Search for the cell housing the specified text and yield its (x, y) center coordinate. 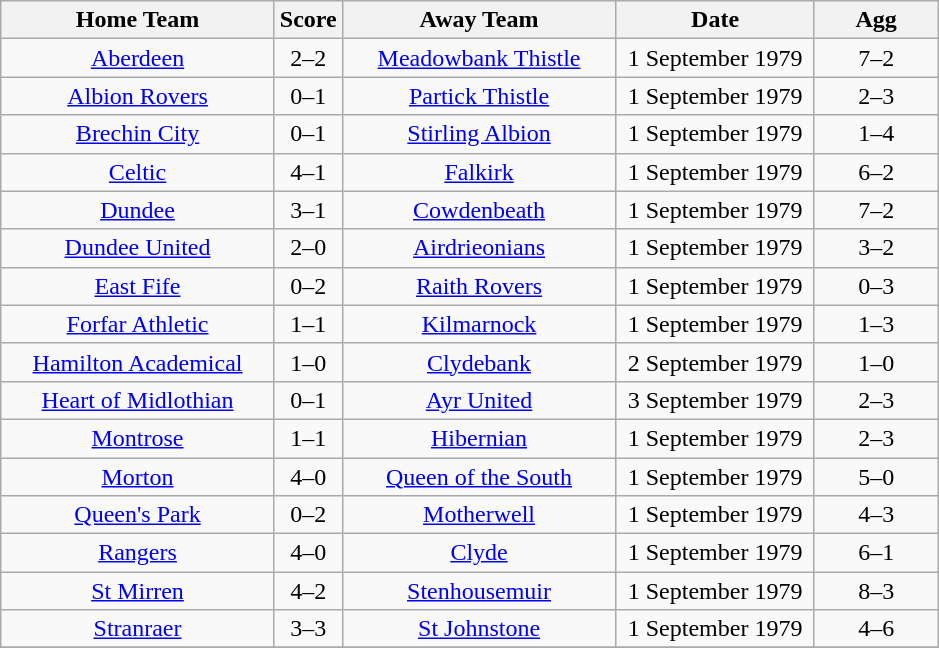
5–0 (876, 477)
1–3 (876, 324)
2–2 (308, 58)
Brechin City (138, 134)
Raith Rovers (479, 286)
0–3 (876, 286)
6–2 (876, 172)
Home Team (138, 20)
4–6 (876, 629)
Stenhousemuir (479, 591)
Kilmarnock (479, 324)
4–3 (876, 515)
Celtic (138, 172)
Falkirk (479, 172)
Clydebank (479, 362)
Stirling Albion (479, 134)
Away Team (479, 20)
Queen's Park (138, 515)
Motherwell (479, 515)
Date (716, 20)
Ayr United (479, 400)
8–3 (876, 591)
4–1 (308, 172)
Montrose (138, 438)
1–4 (876, 134)
Hamilton Academical (138, 362)
Albion Rovers (138, 96)
Meadowbank Thistle (479, 58)
Airdrieonians (479, 248)
Score (308, 20)
St Johnstone (479, 629)
3 September 1979 (716, 400)
6–1 (876, 553)
Hibernian (479, 438)
Agg (876, 20)
Rangers (138, 553)
Cowdenbeath (479, 210)
2 September 1979 (716, 362)
3–3 (308, 629)
3–1 (308, 210)
East Fife (138, 286)
Dundee United (138, 248)
Forfar Athletic (138, 324)
Partick Thistle (479, 96)
Morton (138, 477)
Stranraer (138, 629)
4–2 (308, 591)
Aberdeen (138, 58)
2–0 (308, 248)
Dundee (138, 210)
Clyde (479, 553)
Queen of the South (479, 477)
Heart of Midlothian (138, 400)
3–2 (876, 248)
St Mirren (138, 591)
